Output the (x, y) coordinate of the center of the cell containing the given text.  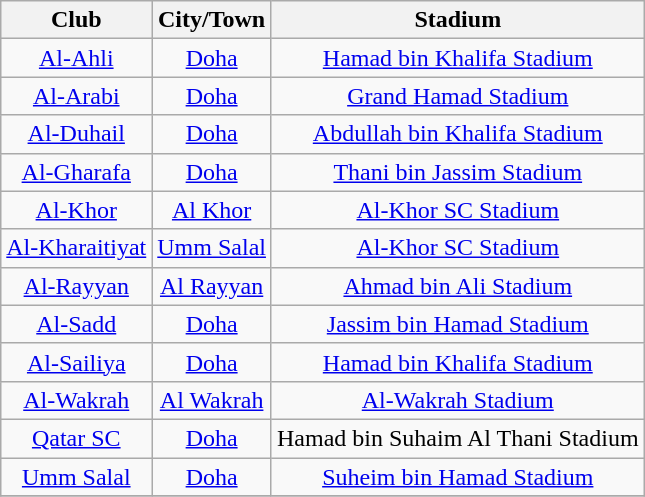
Grand Hamad Stadium (458, 96)
Club (76, 20)
Al-Ahli (76, 58)
City/Town (212, 20)
Thani bin Jassim Stadium (458, 172)
Al-Duhail (76, 134)
Abdullah bin Khalifa Stadium (458, 134)
Al Wakrah (212, 400)
Hamad bin Suhaim Al Thani Stadium (458, 438)
Al-Sadd (76, 324)
Al-Wakrah Stadium (458, 400)
Al-Rayyan (76, 286)
Qatar SC (76, 438)
Suheim bin Hamad Stadium (458, 477)
Al Khor (212, 210)
Al-Khor (76, 210)
Stadium (458, 20)
Jassim bin Hamad Stadium (458, 324)
Al-Kharaitiyat (76, 248)
Al Rayyan (212, 286)
Al-Sailiya (76, 362)
Ahmad bin Ali Stadium (458, 286)
Al-Gharafa (76, 172)
Al-Wakrah (76, 400)
Al-Arabi (76, 96)
